Provide the (x, y) coordinate of the cell's center where the given text is located.  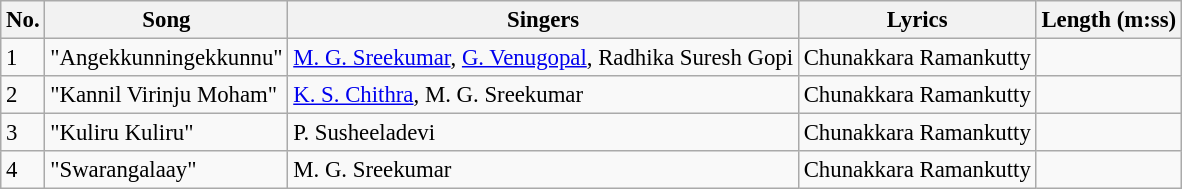
M. G. Sreekumar, G. Venugopal, Radhika Suresh Gopi (543, 58)
K. S. Chithra, M. G. Sreekumar (543, 95)
Singers (543, 20)
P. Susheeladevi (543, 133)
"Swarangalaay" (166, 170)
"Kuliru Kuliru" (166, 133)
Song (166, 20)
4 (23, 170)
"Angekkunningekkunnu" (166, 58)
1 (23, 58)
No. (23, 20)
"Kannil Virinju Moham" (166, 95)
Length (m:ss) (1108, 20)
2 (23, 95)
M. G. Sreekumar (543, 170)
3 (23, 133)
Lyrics (917, 20)
